Scan for the cell matching the given text and deliver its [x, y] coordinate at center. 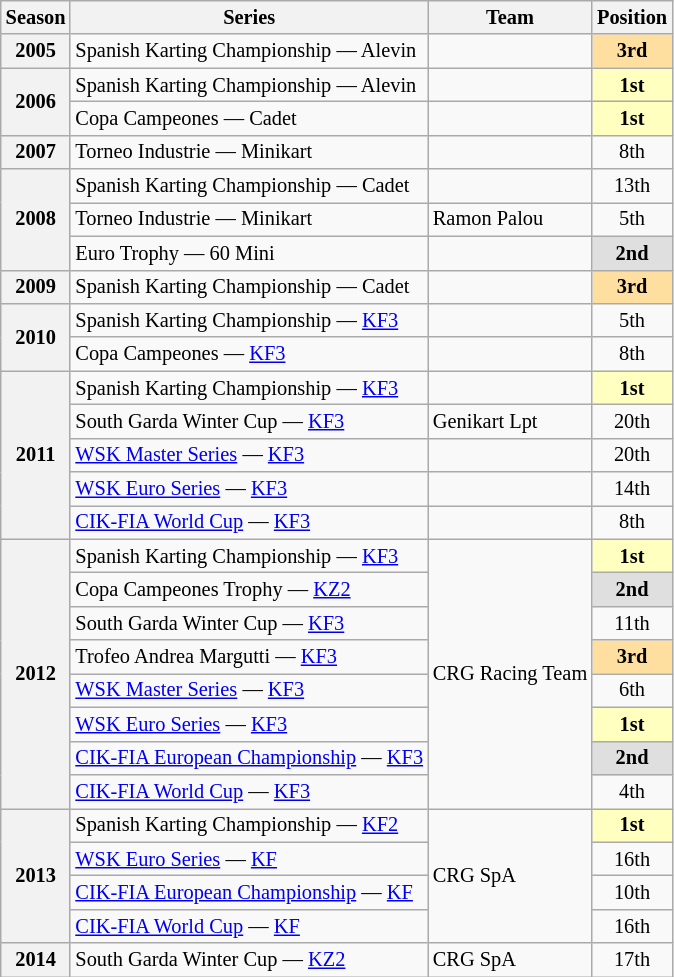
CIK-FIA European Championship — KF3 [248, 758]
2005 [36, 51]
2014 [36, 960]
Copa Campeones Trophy — KZ2 [248, 589]
Team [510, 17]
Genikart Lpt [510, 421]
2008 [36, 220]
Trofeo Andrea Margutti — KF3 [248, 657]
2013 [36, 876]
Series [248, 17]
CRG Racing Team [510, 674]
2011 [36, 455]
Spanish Karting Championship — KF2 [248, 825]
2006 [36, 102]
10th [632, 892]
6th [632, 690]
Copa Campeones — KF3 [248, 354]
2010 [36, 336]
Season [36, 17]
CIK-FIA World Cup — KF [248, 926]
2007 [36, 152]
South Garda Winter Cup — KZ2 [248, 960]
2009 [36, 287]
Position [632, 17]
13th [632, 186]
Copa Campeones — Cadet [248, 118]
4th [632, 791]
17th [632, 960]
Euro Trophy — 60 Mini [248, 253]
2012 [36, 674]
Ramon Palou [510, 219]
CIK-FIA European Championship — KF [248, 892]
WSK Euro Series — KF [248, 859]
11th [632, 623]
14th [632, 489]
